Detect which cell encompasses the target text, then output its (X, Y) center coordinate. 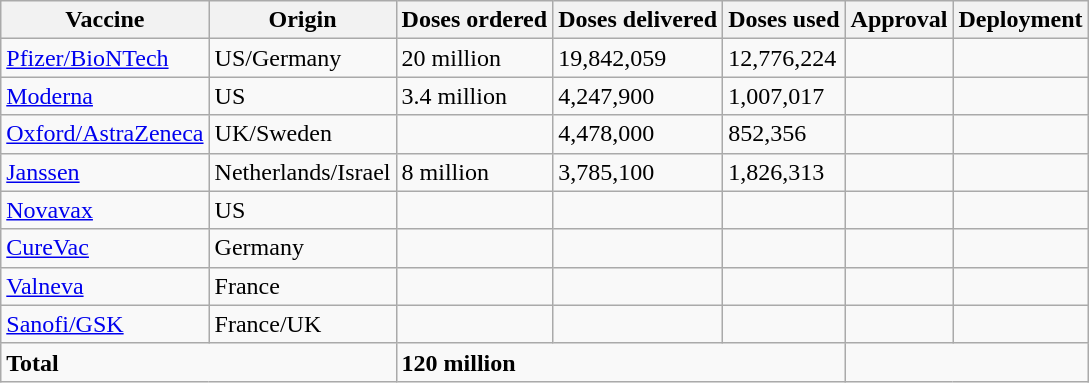
Oxford/AstraZeneca (105, 134)
Janssen (105, 172)
Doses used (784, 20)
8 million (474, 172)
Deployment (1020, 20)
France (302, 286)
Germany (302, 248)
Origin (302, 20)
Pfizer/BioNTech (105, 58)
4,247,900 (638, 96)
12,776,224 (784, 58)
3.4 million (474, 96)
Vaccine (105, 20)
Netherlands/Israel (302, 172)
120 million (620, 362)
3,785,100 (638, 172)
CureVac (105, 248)
852,356 (784, 134)
4,478,000 (638, 134)
20 million (474, 58)
Doses ordered (474, 20)
Moderna (105, 96)
US/Germany (302, 58)
1,826,313 (784, 172)
1,007,017 (784, 96)
Approval (899, 20)
Total (198, 362)
Valneva (105, 286)
Novavax (105, 210)
UK/Sweden (302, 134)
19,842,059 (638, 58)
Doses delivered (638, 20)
France/UK (302, 324)
Sanofi/GSK (105, 324)
